Return [X, Y] of the center of cell containing provided text 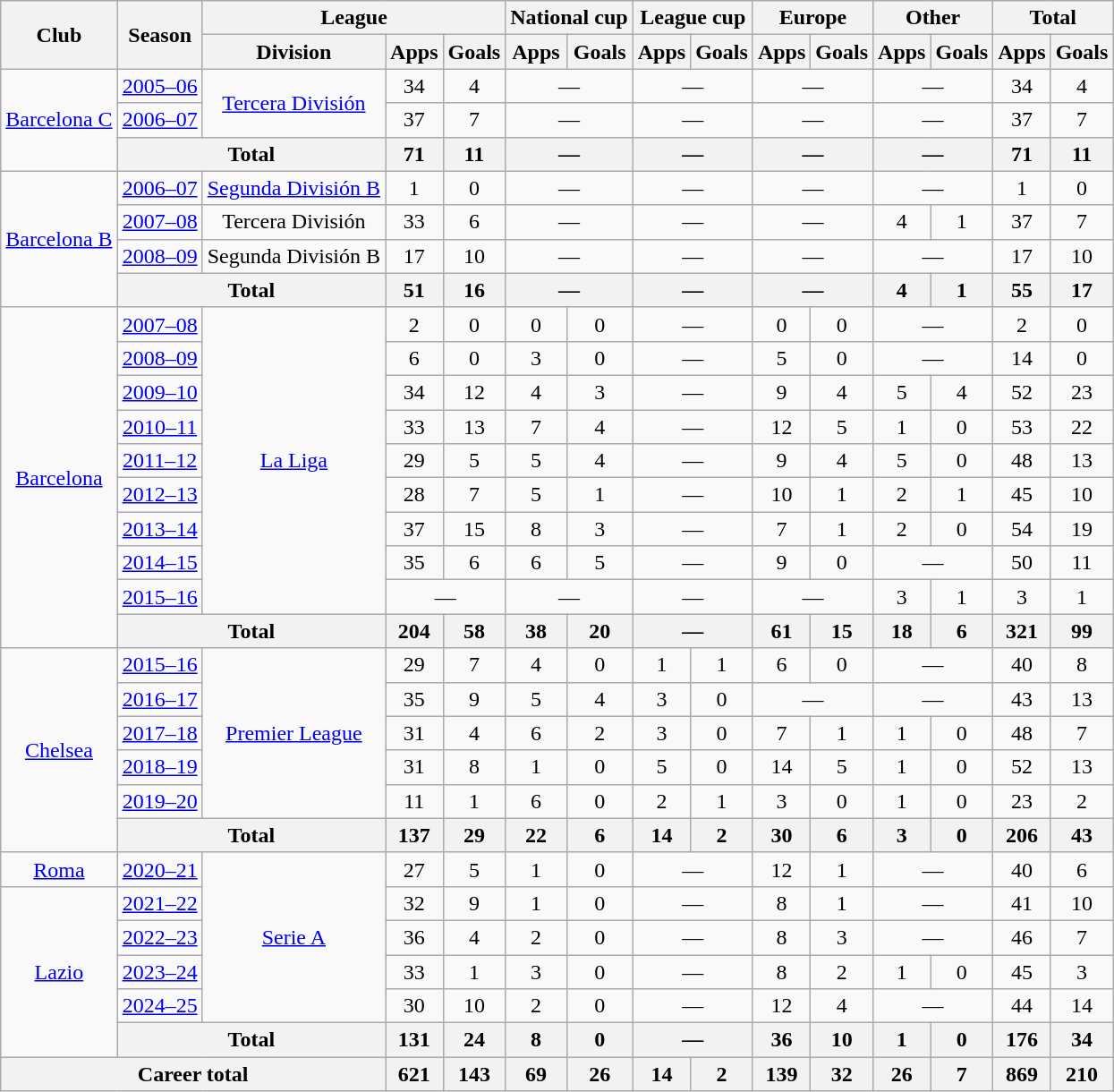
99 [1082, 631]
2013–14 [159, 529]
2018–19 [159, 767]
27 [414, 869]
Roma [59, 869]
Other [933, 18]
Europe [812, 18]
210 [1082, 1074]
2021–22 [159, 903]
2019–20 [159, 801]
321 [1022, 631]
La Liga [293, 460]
20 [600, 631]
2020–21 [159, 869]
204 [414, 631]
44 [1022, 1006]
Barcelona B [59, 239]
143 [474, 1074]
Lazio [59, 971]
176 [1022, 1040]
206 [1022, 835]
621 [414, 1074]
69 [536, 1074]
2012–13 [159, 495]
18 [902, 631]
46 [1022, 937]
24 [474, 1040]
38 [536, 631]
869 [1022, 1074]
53 [1022, 427]
Club [59, 35]
2017–18 [159, 733]
51 [414, 290]
16 [474, 290]
54 [1022, 529]
131 [414, 1040]
Premier League [293, 733]
55 [1022, 290]
19 [1082, 529]
2023–24 [159, 971]
41 [1022, 903]
Barcelona C [59, 120]
2024–25 [159, 1006]
2009–10 [159, 392]
61 [781, 631]
National cup [569, 18]
2005–06 [159, 86]
2011–12 [159, 461]
League [354, 18]
58 [474, 631]
2014–15 [159, 563]
28 [414, 495]
Season [159, 35]
2016–17 [159, 699]
League cup [693, 18]
139 [781, 1074]
Serie A [293, 937]
2022–23 [159, 937]
50 [1022, 563]
137 [414, 835]
Career total [193, 1074]
2010–11 [159, 427]
Division [293, 52]
Chelsea [59, 750]
Barcelona [59, 478]
